For the text-containing cell, return its midpoint in [X, Y] coordinate format. 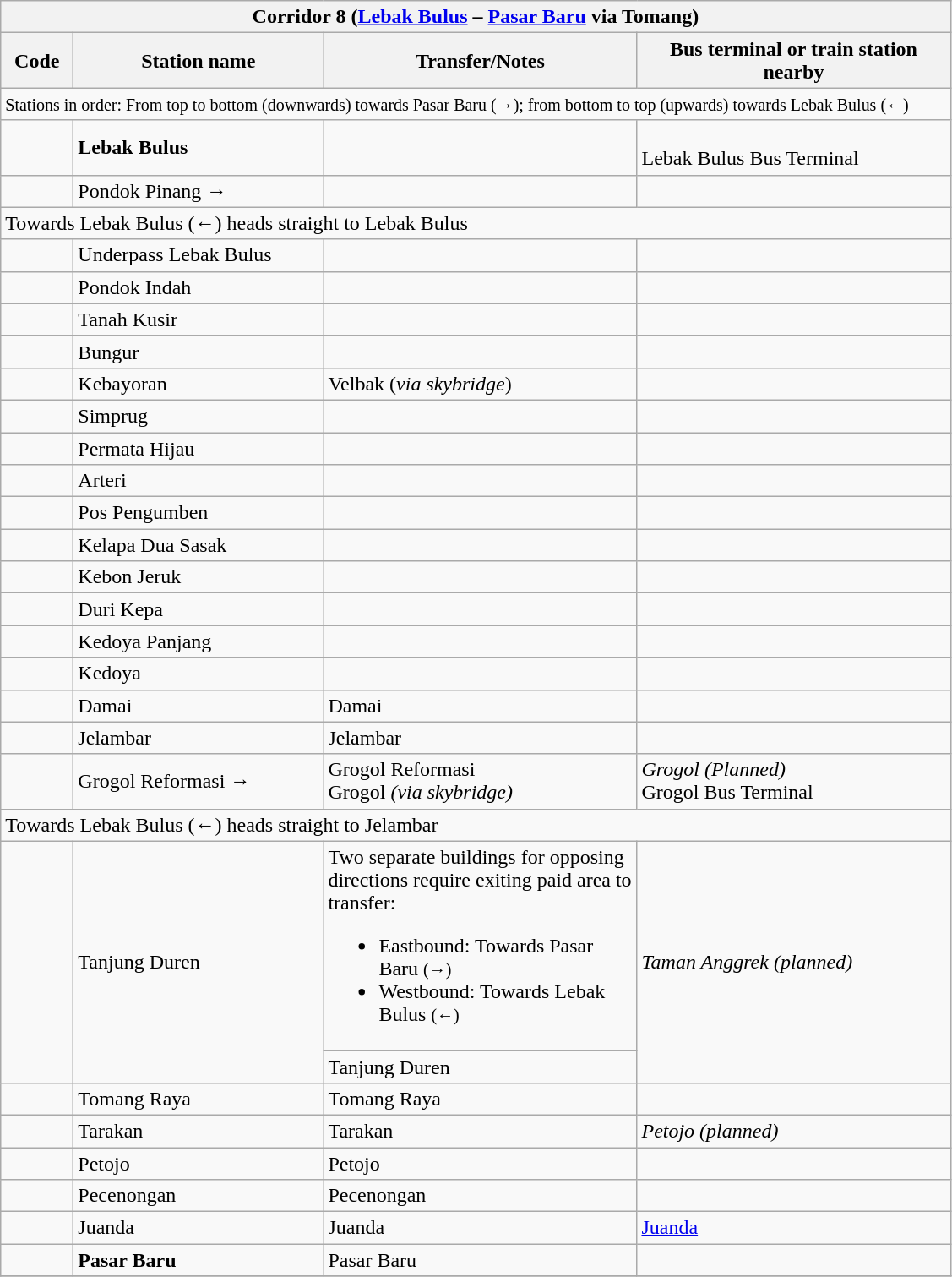
Petojo (planned) [794, 1131]
Bungur [199, 352]
Tanah Kusir [199, 319]
Lebak Bulus [199, 147]
Grogol (Planned) Grogol Bus Terminal [794, 781]
Code [37, 61]
Kebon Jeruk [199, 577]
Station name [199, 61]
Kedoya Panjang [199, 641]
Kelapa Dua Sasak [199, 545]
Lebak Bulus Bus Terminal [794, 147]
Bus terminal or train station nearby [794, 61]
Duri Kepa [199, 609]
Velbak (via skybridge) [480, 384]
Towards Lebak Bulus (←) heads straight to Lebak Bulus [476, 223]
Underpass Lebak Bulus [199, 255]
Stations in order: From top to bottom (downwards) towards Pasar Baru (→); from bottom to top (upwards) towards Lebak Bulus (←) [476, 104]
Kebayoran [199, 384]
Pondok Indah [199, 287]
Pondok Pinang → [199, 191]
Kedoya [199, 674]
Corridor 8 (Lebak Bulus – Pasar Baru via Tomang) [476, 17]
Taman Anggrek (planned) [794, 962]
Simprug [199, 416]
Grogol Reformasi → [199, 781]
Permata Hijau [199, 449]
Towards Lebak Bulus (←) heads straight to Jelambar [476, 825]
Transfer/Notes [480, 61]
Grogol Reformasi Grogol (via skybridge) [480, 781]
Arteri [199, 481]
Pos Pengumben [199, 513]
